Output the [X, Y] coordinate of the center of the cell containing the given text.  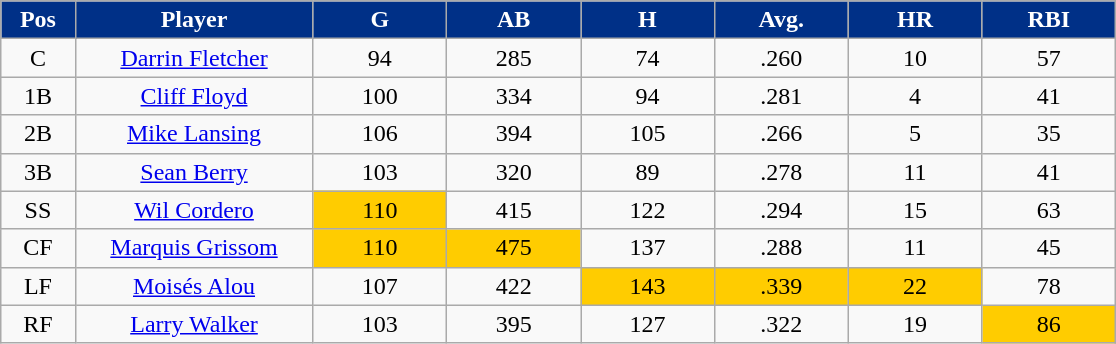
106 [380, 134]
320 [514, 172]
Cliff Floyd [194, 96]
Mike Lansing [194, 134]
35 [1049, 134]
SS [38, 210]
Marquis Grissom [194, 248]
Darrin Fletcher [194, 58]
H [648, 20]
74 [648, 58]
CF [38, 248]
Moisés Alou [194, 286]
19 [915, 324]
89 [648, 172]
.278 [781, 172]
285 [514, 58]
RF [38, 324]
.294 [781, 210]
2B [38, 134]
Wil Cordero [194, 210]
107 [380, 286]
LF [38, 286]
422 [514, 286]
127 [648, 324]
RBI [1049, 20]
137 [648, 248]
15 [915, 210]
78 [1049, 286]
63 [1049, 210]
.322 [781, 324]
22 [915, 286]
57 [1049, 58]
143 [648, 286]
3B [38, 172]
4 [915, 96]
394 [514, 134]
.260 [781, 58]
G [380, 20]
.288 [781, 248]
475 [514, 248]
122 [648, 210]
415 [514, 210]
100 [380, 96]
HR [915, 20]
.339 [781, 286]
Sean Berry [194, 172]
86 [1049, 324]
.281 [781, 96]
Pos [38, 20]
Larry Walker [194, 324]
Player [194, 20]
395 [514, 324]
Avg. [781, 20]
334 [514, 96]
45 [1049, 248]
5 [915, 134]
1B [38, 96]
105 [648, 134]
.266 [781, 134]
AB [514, 20]
C [38, 58]
10 [915, 58]
